Return the (X, Y) coordinate for the center point of the cell that contains the specified text.  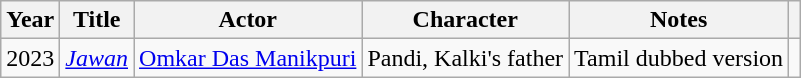
Tamil dubbed version (679, 58)
Actor (248, 20)
Notes (679, 20)
Title (97, 20)
2023 (30, 58)
Year (30, 20)
Pandi, Kalki's father (466, 58)
Jawan (97, 58)
Character (466, 20)
Omkar Das Manikpuri (248, 58)
